Return [x, y] of the center of cell containing provided text 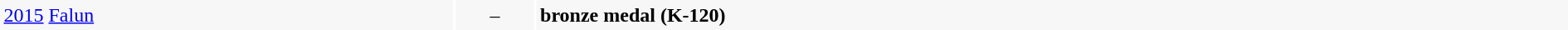
– [494, 15]
bronze medal (K-120) [1052, 15]
2015 Falun [226, 15]
